Find where the given text appears and provide that cell's center as (X, Y) coordinate. 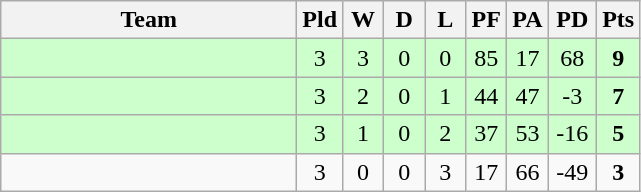
-49 (572, 172)
PA (528, 20)
53 (528, 134)
D (404, 20)
Pts (618, 20)
7 (618, 96)
9 (618, 58)
PF (486, 20)
-3 (572, 96)
PD (572, 20)
L (446, 20)
44 (486, 96)
68 (572, 58)
W (364, 20)
47 (528, 96)
-16 (572, 134)
66 (528, 172)
5 (618, 134)
85 (486, 58)
Pld (320, 20)
37 (486, 134)
Team (149, 20)
